Extract the (x, y) coordinate from the center of the cell holding the provided text.  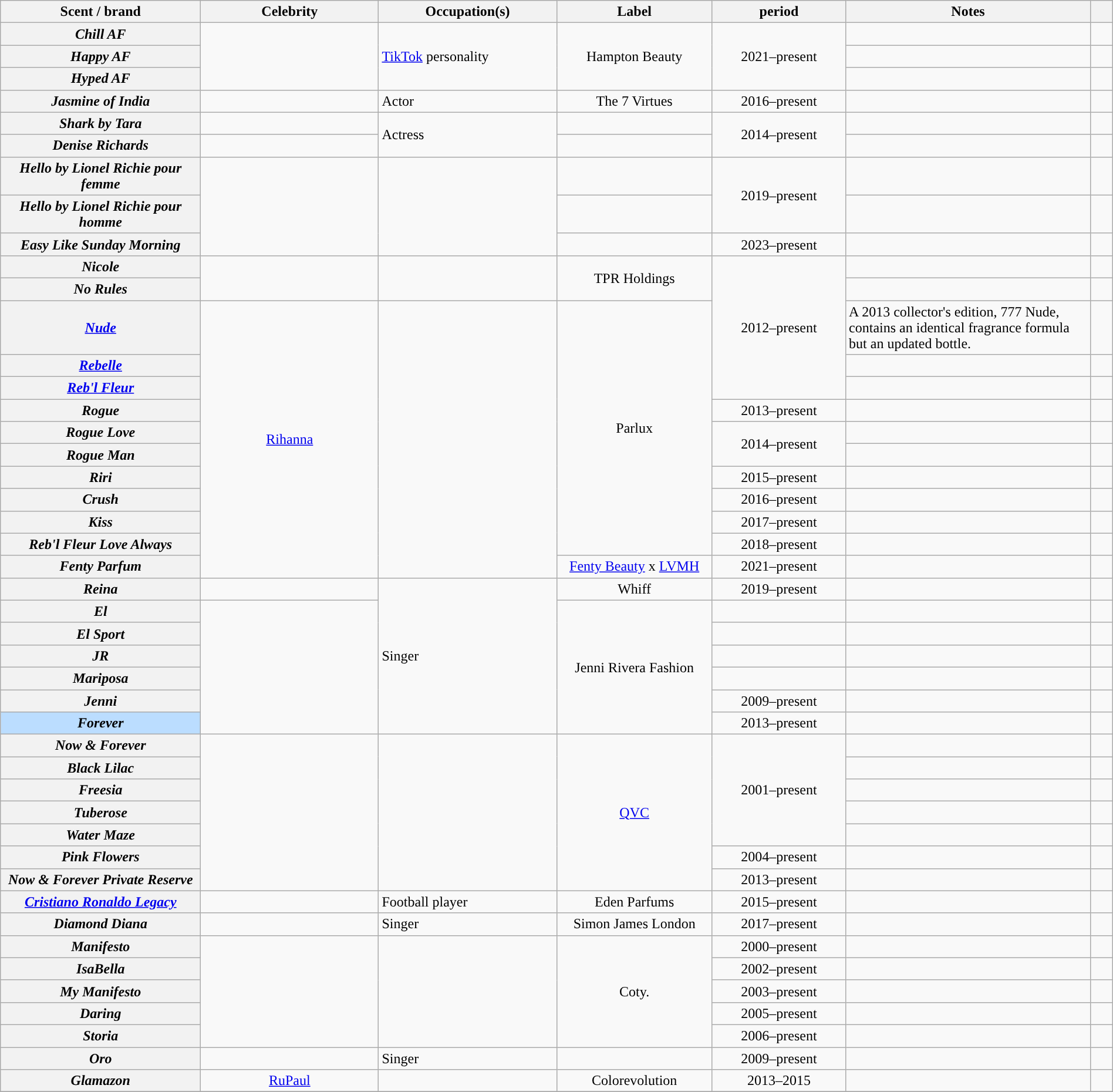
QVC (634, 813)
2005–present (778, 1013)
Rihanna (290, 439)
Parlux (634, 429)
Nicole (101, 267)
2012–present (778, 327)
Football player (467, 902)
Fenty Parfum (101, 567)
Black Lilac (101, 768)
Hello by Lionel Richie pour femme (101, 176)
Reb'l Fleur (101, 388)
Easy Like Sunday Morning (101, 244)
Forever (101, 723)
2000–present (778, 946)
Hampton Beauty (634, 56)
Diamond Diana (101, 924)
Oro (101, 1059)
Daring (101, 1013)
Reb'l Fleur Love Always (101, 544)
Whiff (634, 589)
Kiss (101, 522)
Reina (101, 589)
Notes (969, 12)
Riri (101, 477)
Manifesto (101, 946)
Chill AF (101, 34)
Rogue (101, 410)
Cristiano Ronaldo Legacy (101, 902)
Eden Parfums (634, 902)
Pink Flowers (101, 857)
Actor (467, 101)
Simon James London (634, 924)
2006–present (778, 1036)
period (778, 12)
Nude (101, 328)
2018–present (778, 544)
My Manifesto (101, 991)
Happy AF (101, 56)
Now & Forever (101, 746)
Rebelle (101, 366)
Jenni Rivera Fashion (634, 667)
JR (101, 656)
Actress (467, 134)
Now & Forever Private Reserve (101, 879)
Jenni (101, 700)
2003–present (778, 991)
A 2013 collector's edition, 777 Nude, contains an identical fragrance formula but an updated bottle. (969, 328)
El Sport (101, 633)
The 7 Virtues (634, 101)
Freesia (101, 790)
Shark by Tara (101, 123)
Storia (101, 1036)
2004–present (778, 857)
TPR Holdings (634, 278)
Tuberose (101, 813)
Hello by Lionel Richie pour homme (101, 214)
Rogue Man (101, 455)
Jasmine of India (101, 101)
2002–present (778, 969)
Celebrity (290, 12)
2023–present (778, 244)
El (101, 611)
2013–2015 (778, 1081)
No Rules (101, 289)
Hyped AF (101, 79)
TikTok personality (467, 56)
Water Maze (101, 835)
IsaBella (101, 969)
Label (634, 12)
Colorevolution (634, 1081)
Glamazon (101, 1081)
Rogue Love (101, 433)
Fenty Beauty x LVMH (634, 567)
2001–present (778, 790)
Crush (101, 500)
RuPaul (290, 1081)
Scent / brand (101, 12)
Denise Richards (101, 146)
Occupation(s) (467, 12)
Mariposa (101, 678)
Coty. (634, 991)
